Capture the cell that displays the provided text and extract its [X, Y] central coordinate. 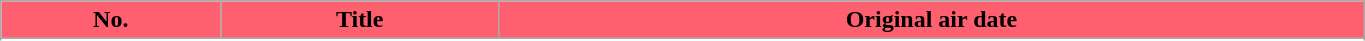
Title [360, 20]
No. [111, 20]
Original air date [932, 20]
